From the cell containing the given text, extract its center point as [X, Y] coordinate. 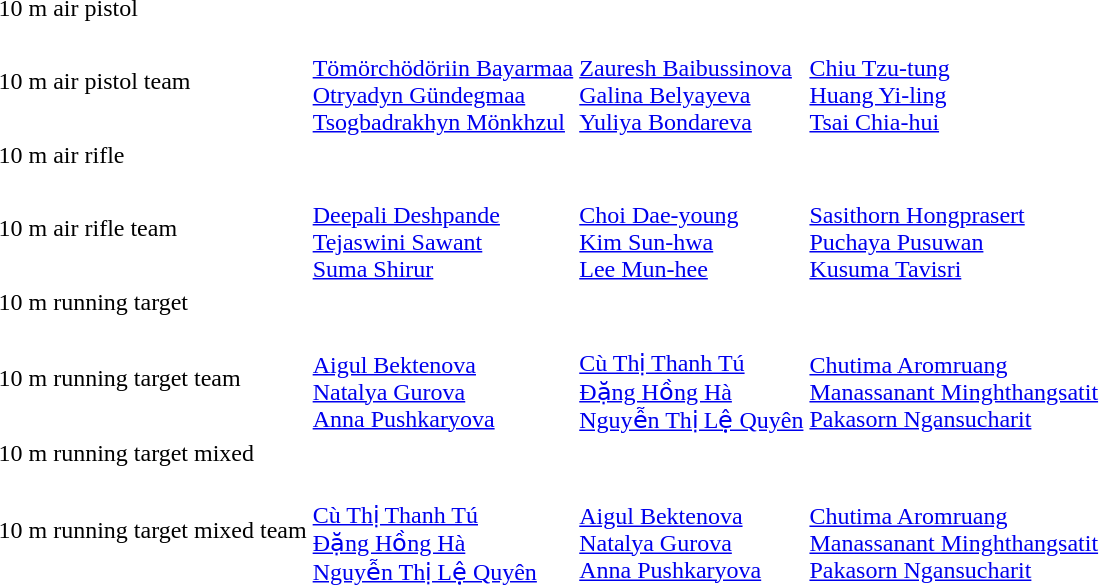
Zauresh BaibussinovaGalina BelyayevaYuliya Bondareva [692, 82]
Choi Dae-youngKim Sun-hwaLee Mun-hee [692, 228]
Deepali DeshpandeTejaswini SawantSuma Shirur [443, 228]
Tömörchödöriin BayarmaaOtryadyn GündegmaaTsogbadrakhyn Mönkhzul [443, 82]
Cù Thị Thanh TúĐặng Hồng HàNguyễn Thị Lệ Quyên [692, 378]
Aigul BektenovaNatalya GurovaAnna Pushkaryova [443, 378]
